Find where the given text appears and provide that cell's center as [X, Y] coordinate. 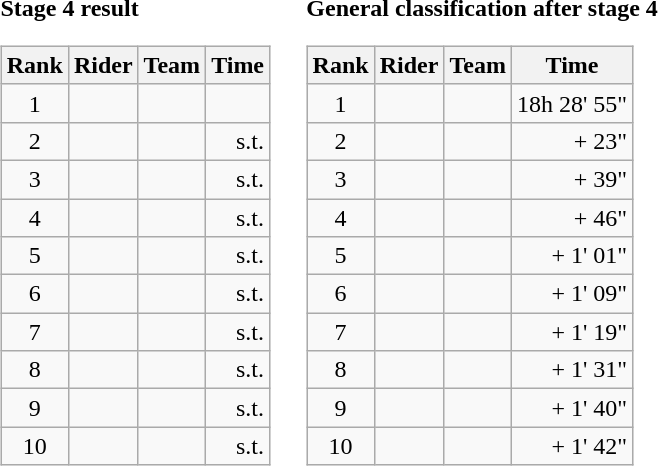
+ 1' 09" [572, 294]
18h 28' 55" [572, 103]
+ 1' 31" [572, 370]
+ 39" [572, 179]
+ 1' 40" [572, 408]
+ 1' 19" [572, 332]
+ 1' 42" [572, 446]
+ 23" [572, 141]
+ 1' 01" [572, 256]
+ 46" [572, 217]
